Scan for the cell matching the given text and deliver its [x, y] coordinate at center. 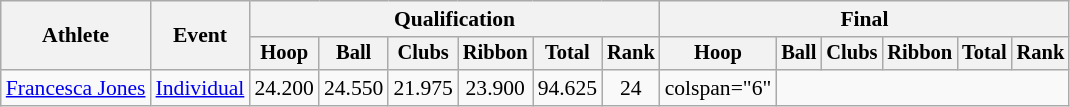
23.900 [496, 88]
colspan="6" [718, 88]
Francesca Jones [76, 88]
94.625 [568, 88]
24.550 [354, 88]
24 [631, 88]
Event [200, 36]
Individual [200, 88]
Final [865, 19]
Athlete [76, 36]
21.975 [422, 88]
Qualification [454, 19]
24.200 [284, 88]
